For the text-containing cell, return its midpoint in [X, Y] coordinate format. 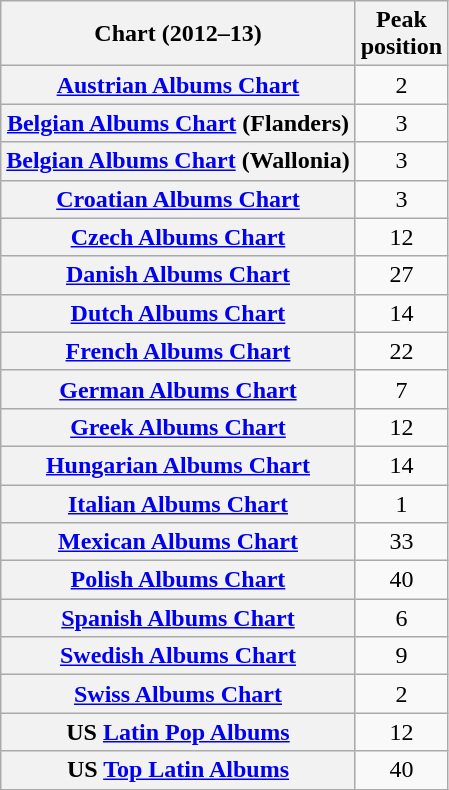
Polish Albums Chart [178, 580]
US Top Latin Albums [178, 770]
7 [401, 389]
33 [401, 542]
Italian Albums Chart [178, 503]
Swiss Albums Chart [178, 694]
Greek Albums Chart [178, 427]
Chart (2012–13) [178, 34]
US Latin Pop Albums [178, 732]
Dutch Albums Chart [178, 313]
Danish Albums Chart [178, 275]
Belgian Albums Chart (Wallonia) [178, 161]
22 [401, 351]
Peakposition [401, 34]
27 [401, 275]
1 [401, 503]
French Albums Chart [178, 351]
Belgian Albums Chart (Flanders) [178, 123]
German Albums Chart [178, 389]
Czech Albums Chart [178, 237]
Austrian Albums Chart [178, 85]
Mexican Albums Chart [178, 542]
Croatian Albums Chart [178, 199]
Spanish Albums Chart [178, 618]
9 [401, 656]
Hungarian Albums Chart [178, 465]
Swedish Albums Chart [178, 656]
6 [401, 618]
